Detect which cell encompasses the target text, then output its [X, Y] center coordinate. 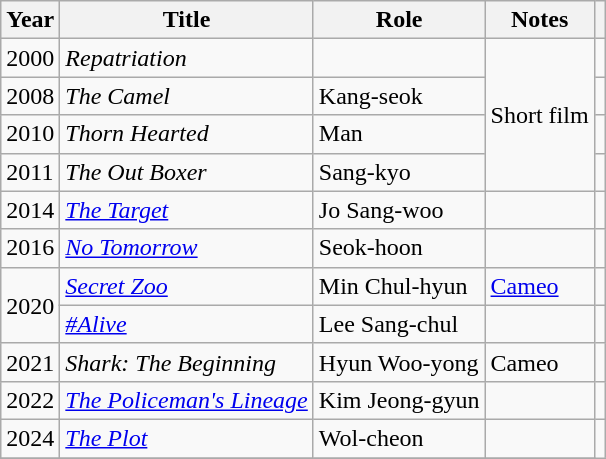
No Tomorrow [187, 248]
The Camel [187, 96]
2020 [30, 305]
Lee Sang-chul [399, 324]
Man [399, 134]
Role [399, 20]
Wol-cheon [399, 438]
Jo Sang-woo [399, 210]
The Policeman's Lineage [187, 400]
Thorn Hearted [187, 134]
Secret Zoo [187, 286]
2010 [30, 134]
Year [30, 20]
Sang-kyo [399, 172]
2021 [30, 362]
Kim Jeong-gyun [399, 400]
2000 [30, 58]
2024 [30, 438]
2014 [30, 210]
Repatriation [187, 58]
2016 [30, 248]
Short film [540, 115]
Kang-seok [399, 96]
Notes [540, 20]
2011 [30, 172]
2008 [30, 96]
The Out Boxer [187, 172]
The Plot [187, 438]
Hyun Woo-yong [399, 362]
Min Chul-hyun [399, 286]
Seok-hoon [399, 248]
The Target [187, 210]
2022 [30, 400]
Shark: The Beginning [187, 362]
Title [187, 20]
#Alive [187, 324]
